Detect which cell encompasses the target text, then output its [x, y] center coordinate. 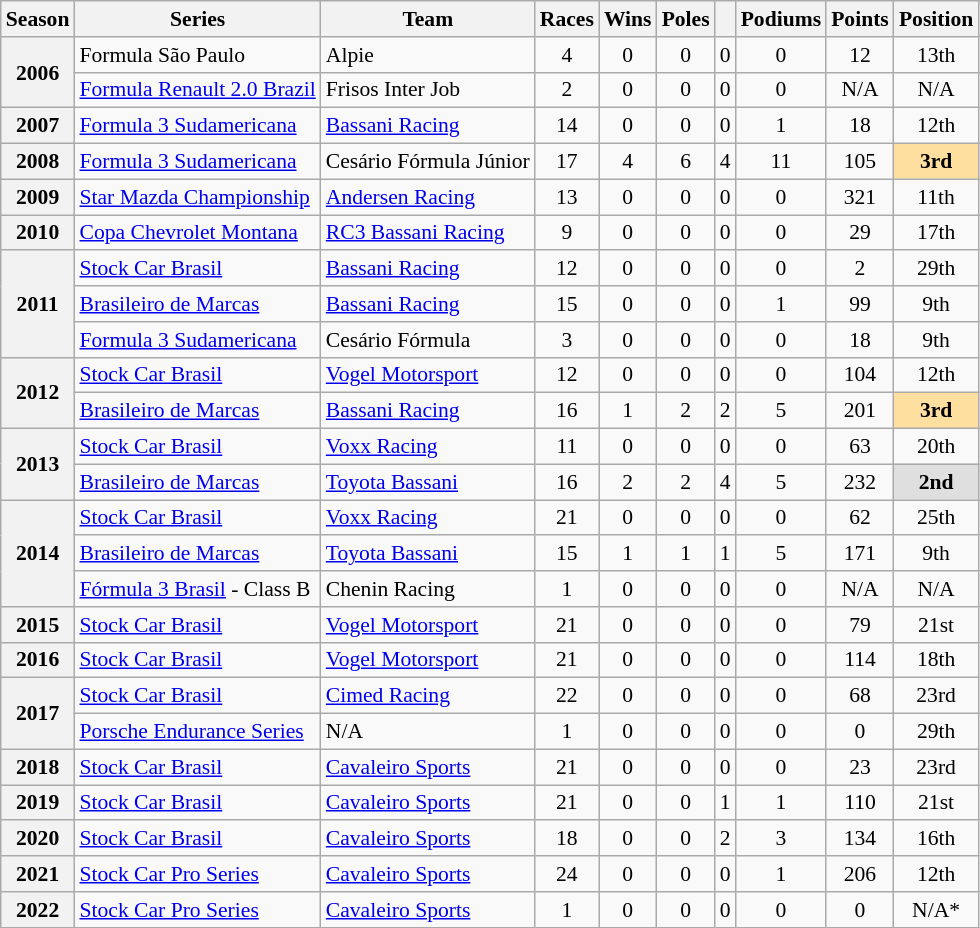
134 [860, 839]
2013 [38, 464]
2008 [38, 162]
17 [567, 162]
N/A* [936, 910]
2020 [38, 839]
2014 [38, 554]
2009 [38, 197]
2010 [38, 233]
25th [936, 518]
Frisos Inter Job [428, 90]
104 [860, 375]
18th [936, 660]
2021 [38, 874]
Cesário Fórmula [428, 340]
2012 [38, 392]
Copa Chevrolet Montana [197, 233]
2017 [38, 714]
321 [860, 197]
2011 [38, 304]
29 [860, 233]
20th [936, 447]
Formula São Paulo [197, 55]
2022 [38, 910]
2006 [38, 72]
22 [567, 696]
Cesário Fórmula Júnior [428, 162]
Position [936, 19]
68 [860, 696]
62 [860, 518]
171 [860, 554]
Star Mazda Championship [197, 197]
9 [567, 233]
Season [38, 19]
Formula Renault 2.0 Brazil [197, 90]
2019 [38, 803]
2015 [38, 625]
Alpie [428, 55]
Team [428, 19]
99 [860, 304]
105 [860, 162]
63 [860, 447]
2016 [38, 660]
110 [860, 803]
Wins [628, 19]
16th [936, 839]
Porsche Endurance Series [197, 732]
6 [686, 162]
2nd [936, 482]
24 [567, 874]
13 [567, 197]
2007 [38, 126]
232 [860, 482]
Series [197, 19]
201 [860, 411]
79 [860, 625]
Poles [686, 19]
Andersen Racing [428, 197]
13th [936, 55]
2018 [38, 767]
23 [860, 767]
206 [860, 874]
14 [567, 126]
114 [860, 660]
Fórmula 3 Brasil - Class B [197, 589]
Podiums [782, 19]
Races [567, 19]
Cimed Racing [428, 696]
Points [860, 19]
11th [936, 197]
Chenin Racing [428, 589]
RC3 Bassani Racing [428, 233]
17th [936, 233]
